Provide the [x, y] coordinate of the cell's center where the given text is located.  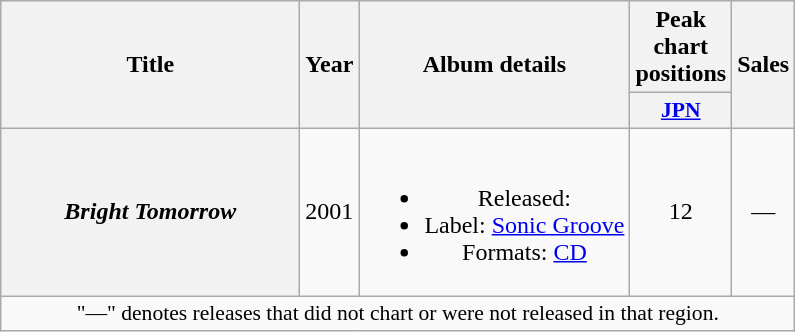
Peak chart positions [681, 47]
— [764, 212]
Title [150, 65]
JPN [681, 111]
Released: Label: Sonic GrooveFormats: CD [494, 212]
12 [681, 212]
Album details [494, 65]
Sales [764, 65]
2001 [330, 212]
Bright Tomorrow [150, 212]
"—" denotes releases that did not chart or were not released in that region. [398, 314]
Year [330, 65]
